Detect which cell encompasses the target text, then output its (X, Y) center coordinate. 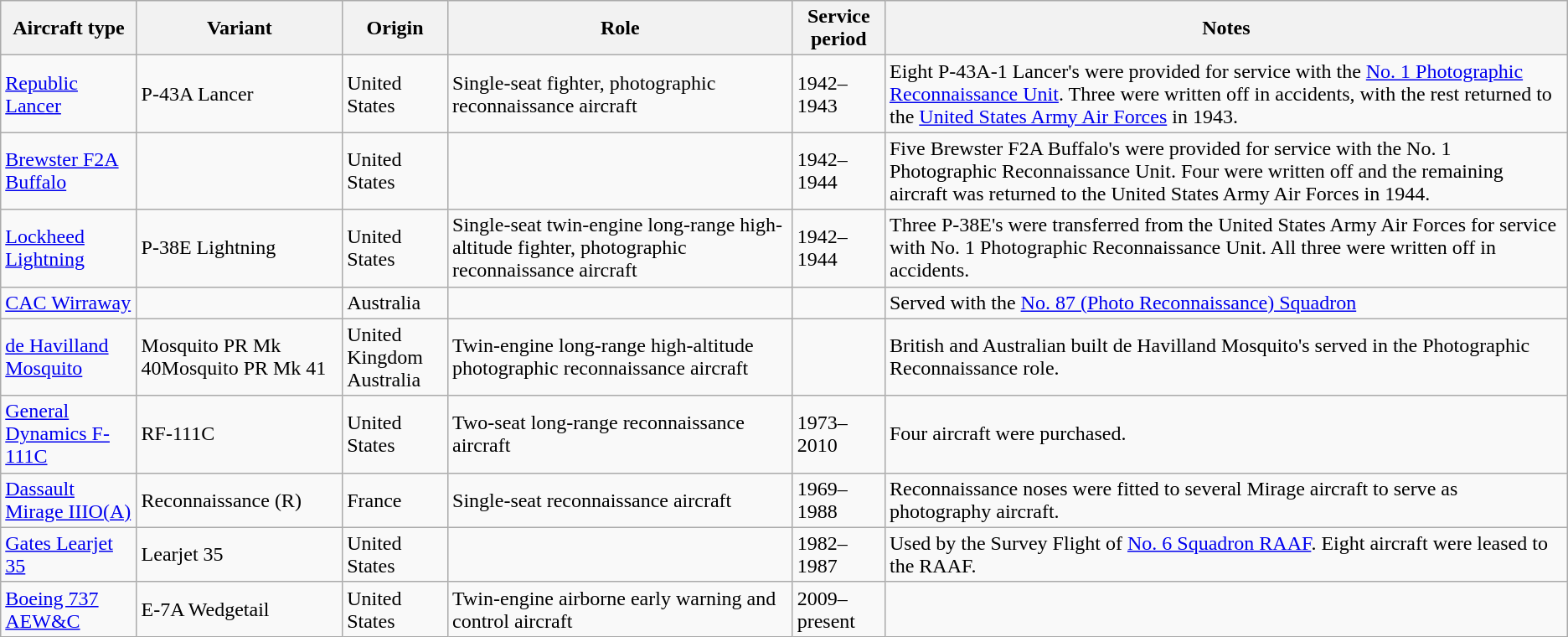
Aircraft type (69, 28)
Single-seat fighter, photographic reconnaissance aircraft (621, 94)
1969–1988 (838, 500)
Service period (838, 28)
Single-seat twin-engine long-range high-altitude fighter, photographic reconnaissance aircraft (621, 248)
Boeing 737 AEW&C (69, 609)
Mosquito PR Mk 40Mosquito PR Mk 41 (240, 357)
2009–present (838, 609)
Notes (1226, 28)
Variant (240, 28)
Dassault Mirage IIIO(A) (69, 500)
E-7A Wedgetail (240, 609)
Single-seat reconnaissance aircraft (621, 500)
1942–1943 (838, 94)
1982–1987 (838, 555)
Reconnaissance (R) (240, 500)
Role (621, 28)
Lockheed Lightning (69, 248)
de Havilland Mosquito (69, 357)
Reconnaissance noses were fitted to several Mirage aircraft to serve as photography aircraft. (1226, 500)
France (395, 500)
General Dynamics F-111C (69, 434)
Australia (395, 303)
United KingdomAustralia (395, 357)
P-38E Lightning (240, 248)
P-43A Lancer (240, 94)
Used by the Survey Flight of No. 6 Squadron RAAF. Eight aircraft were leased to the RAAF. (1226, 555)
RF-111C (240, 434)
Republic Lancer (69, 94)
British and Australian built de Havilland Mosquito's served in the Photographic Reconnaissance role. (1226, 357)
Served with the No. 87 (Photo Reconnaissance) Squadron (1226, 303)
Twin-engine airborne early warning and control aircraft (621, 609)
Four aircraft were purchased. (1226, 434)
Gates Learjet 35 (69, 555)
Origin (395, 28)
Twin-engine long-range high-altitude photographic reconnaissance aircraft (621, 357)
Two-seat long-range reconnaissance aircraft (621, 434)
Learjet 35 (240, 555)
CAC Wirraway (69, 303)
Brewster F2A Buffalo (69, 171)
1973–2010 (838, 434)
